Find where the given text appears and provide that cell's center as (X, Y) coordinate. 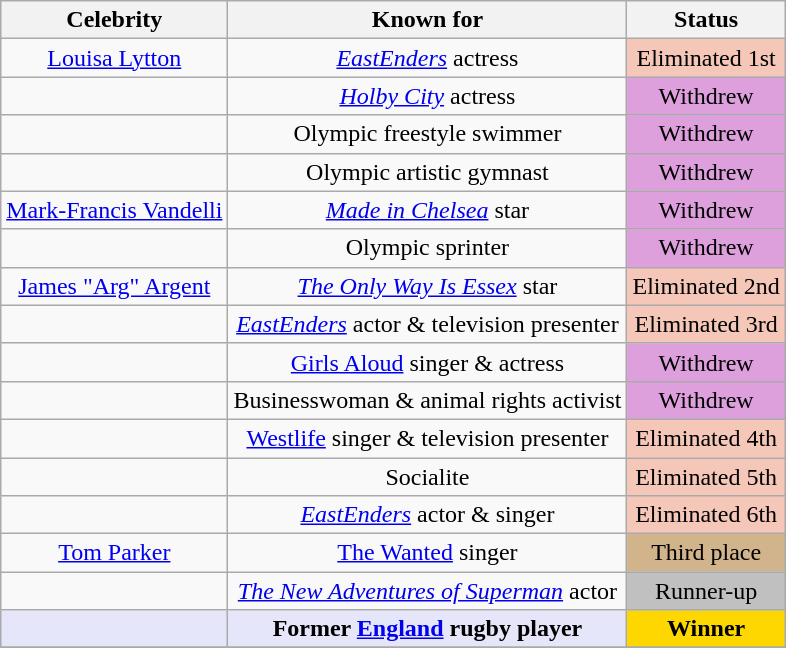
Celebrity (114, 20)
Eliminated 1st (706, 58)
Westlife singer & television presenter (428, 438)
Olympic artistic gymnast (428, 172)
The New Adventures of Superman actor (428, 591)
Status (706, 20)
The Only Way Is Essex star (428, 286)
Businesswoman & animal rights activist (428, 400)
Girls Aloud singer & actress (428, 362)
Runner-up (706, 591)
Winner (706, 629)
Tom Parker (114, 553)
Socialite (428, 477)
Known for (428, 20)
Third place (706, 553)
EastEnders actor & singer (428, 515)
Eliminated 5th (706, 477)
Eliminated 4th (706, 438)
EastEnders actress (428, 58)
Olympic sprinter (428, 248)
Holby City actress (428, 96)
James "Arg" Argent (114, 286)
Eliminated 3rd (706, 324)
Olympic freestyle swimmer (428, 134)
Eliminated 6th (706, 515)
Made in Chelsea star (428, 210)
Louisa Lytton (114, 58)
EastEnders actor & television presenter (428, 324)
Eliminated 2nd (706, 286)
Mark-Francis Vandelli (114, 210)
The Wanted singer (428, 553)
Former England rugby player (428, 629)
